Return (x, y) of the center of cell containing provided text 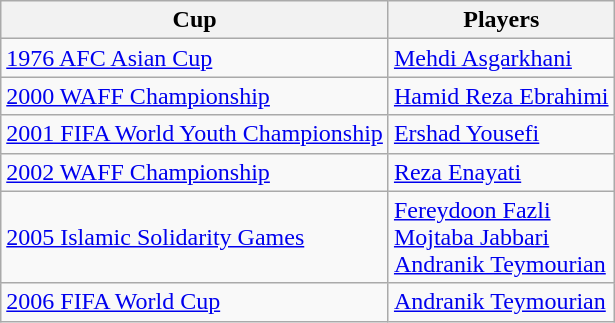
Players (501, 20)
2002 WAFF Championship (195, 172)
Ershad Yousefi (501, 134)
2001 FIFA World Youth Championship (195, 134)
Reza Enayati (501, 172)
2005 Islamic Solidarity Games (195, 237)
Hamid Reza Ebrahimi (501, 96)
Andranik Teymourian (501, 302)
Mehdi Asgarkhani (501, 58)
Cup (195, 20)
2006 FIFA World Cup (195, 302)
2000 WAFF Championship (195, 96)
Fereydoon Fazli Mojtaba Jabbari Andranik Teymourian (501, 237)
1976 AFC Asian Cup (195, 58)
